Scan for the cell matching the given text and deliver its [X, Y] coordinate at center. 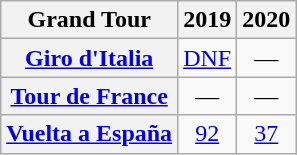
DNF [208, 58]
Giro d'Italia [90, 58]
Vuelta a España [90, 134]
92 [208, 134]
2020 [266, 20]
37 [266, 134]
Tour de France [90, 96]
2019 [208, 20]
Grand Tour [90, 20]
